Determine the [X, Y] coordinate at the center of the cell enclosing the given text.  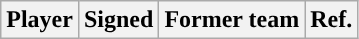
Former team [232, 20]
Signed [118, 20]
Ref. [332, 20]
Player [40, 20]
